Provide the [X, Y] coordinate of the cell's center where the given text is located.  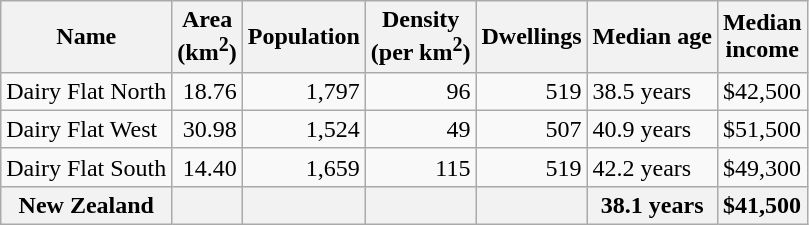
Area(km2) [207, 37]
14.40 [207, 167]
42.2 years [652, 167]
Name [86, 37]
507 [532, 129]
$49,300 [762, 167]
38.1 years [652, 205]
New Zealand [86, 205]
Medianincome [762, 37]
Density(per km2) [420, 37]
Dairy Flat West [86, 129]
38.5 years [652, 91]
$41,500 [762, 205]
18.76 [207, 91]
1,659 [304, 167]
Dairy Flat South [86, 167]
$42,500 [762, 91]
Dairy Flat North [86, 91]
49 [420, 129]
Population [304, 37]
$51,500 [762, 129]
96 [420, 91]
30.98 [207, 129]
Dwellings [532, 37]
115 [420, 167]
1,797 [304, 91]
40.9 years [652, 129]
1,524 [304, 129]
Median age [652, 37]
